Output the (X, Y) coordinate of the center of the cell containing the given text.  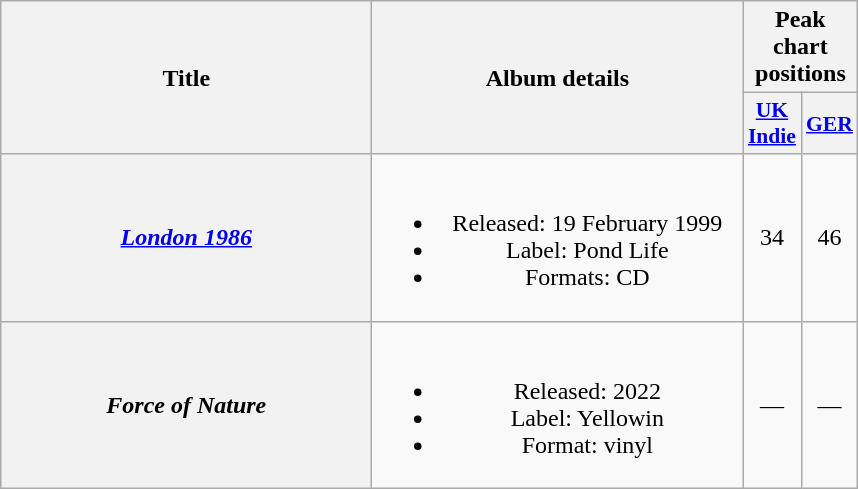
UK Indie (772, 124)
London 1986 (186, 238)
34 (772, 238)
Released: 19 February 1999Label: Pond LifeFormats: CD (558, 238)
Force of Nature (186, 404)
Album details (558, 78)
GER (830, 124)
Title (186, 78)
46 (830, 238)
Peak chart positions (800, 47)
Released: 2022Label: YellowinFormat: vinyl (558, 404)
